For the text-containing cell, return its midpoint in (x, y) coordinate format. 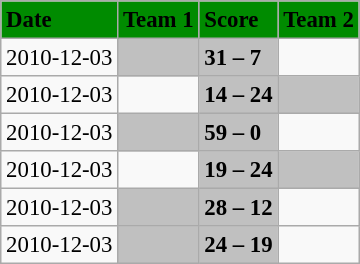
Date (60, 20)
24 – 19 (238, 245)
Score (238, 20)
28 – 12 (238, 208)
59 – 0 (238, 133)
Team 2 (318, 20)
19 – 24 (238, 170)
14 – 24 (238, 95)
31 – 7 (238, 57)
Team 1 (158, 20)
